For the text-containing cell, return its midpoint in (x, y) coordinate format. 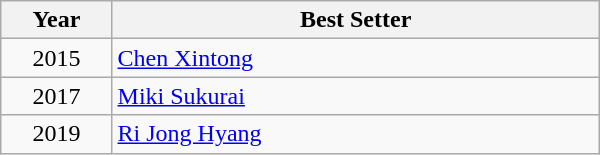
2017 (56, 96)
2019 (56, 134)
2015 (56, 58)
Best Setter (356, 20)
Chen Xintong (356, 58)
Miki Sukurai (356, 96)
Year (56, 20)
Ri Jong Hyang (356, 134)
